Detect which cell encompasses the target text, then output its (X, Y) center coordinate. 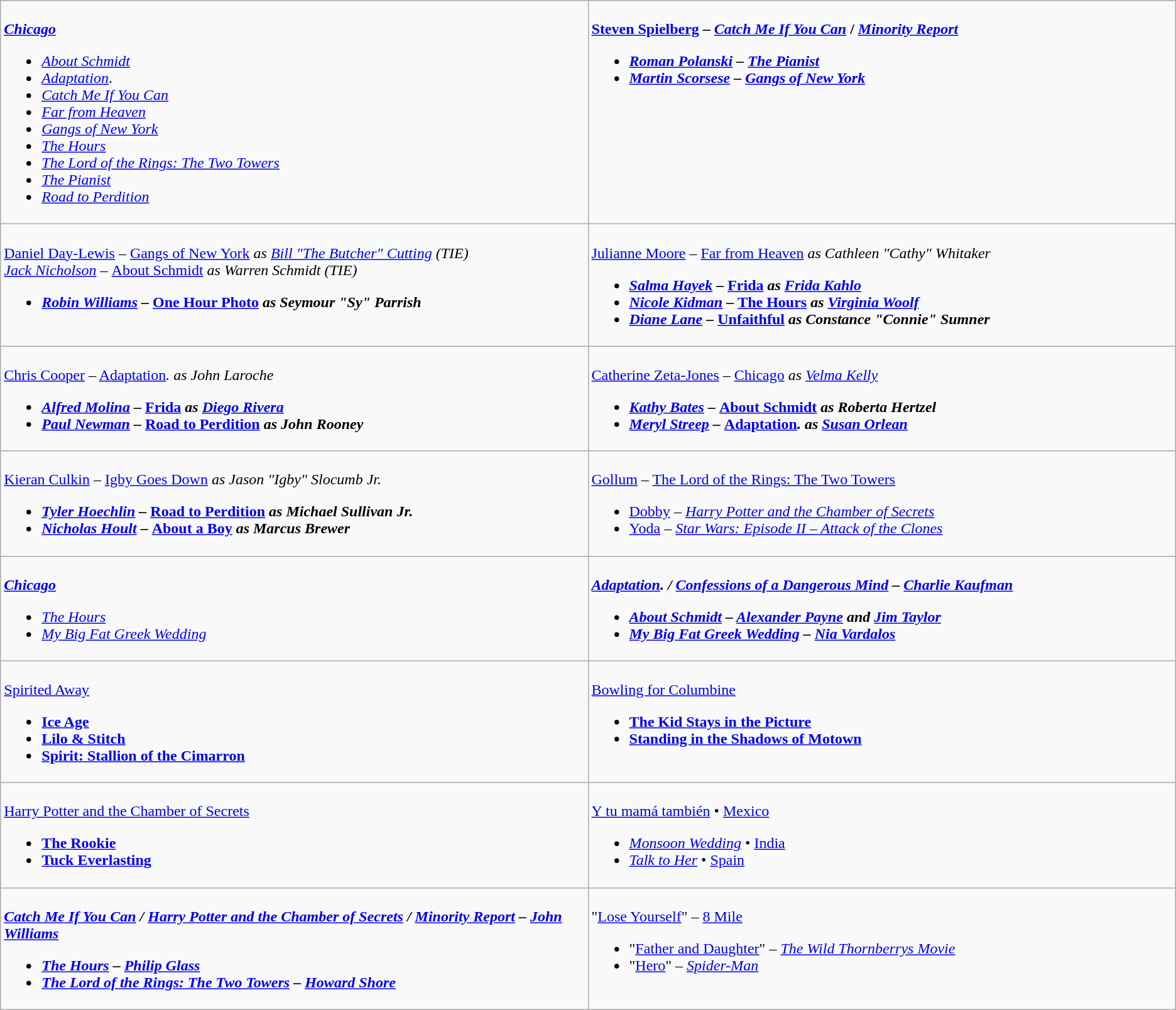
Chris Cooper – Adaptation. as John LarocheAlfred Molina – Frida as Diego RiveraPaul Newman – Road to Perdition as John Rooney (294, 398)
"Lose Yourself" – 8 Mile"Father and Daughter" – The Wild Thornberrys Movie"Hero" – Spider-Man (882, 948)
Catherine Zeta-Jones – Chicago as Velma KellyKathy Bates – About Schmidt as Roberta HertzelMeryl Streep – Adaptation. as Susan Orlean (882, 398)
Steven Spielberg – Catch Me If You Can / Minority ReportRoman Polanski – The PianistMartin Scorsese – Gangs of New York (882, 112)
Y tu mamá también • MexicoMonsoon Wedding • IndiaTalk to Her • Spain (882, 835)
Gollum – The Lord of the Rings: The Two TowersDobby – Harry Potter and the Chamber of SecretsYoda – Star Wars: Episode II – Attack of the Clones (882, 504)
ChicagoThe HoursMy Big Fat Greek Wedding (294, 608)
Spirited AwayIce AgeLilo & StitchSpirit: Stallion of the Cimarron (294, 722)
Adaptation. / Confessions of a Dangerous Mind – Charlie KaufmanAbout Schmidt – Alexander Payne and Jim TaylorMy Big Fat Greek Wedding – Nia Vardalos (882, 608)
Bowling for ColumbineThe Kid Stays in the PictureStanding in the Shadows of Motown (882, 722)
Harry Potter and the Chamber of SecretsThe RookieTuck Everlasting (294, 835)
